Provide the (X, Y) coordinate of the cell's center where the given text is located.  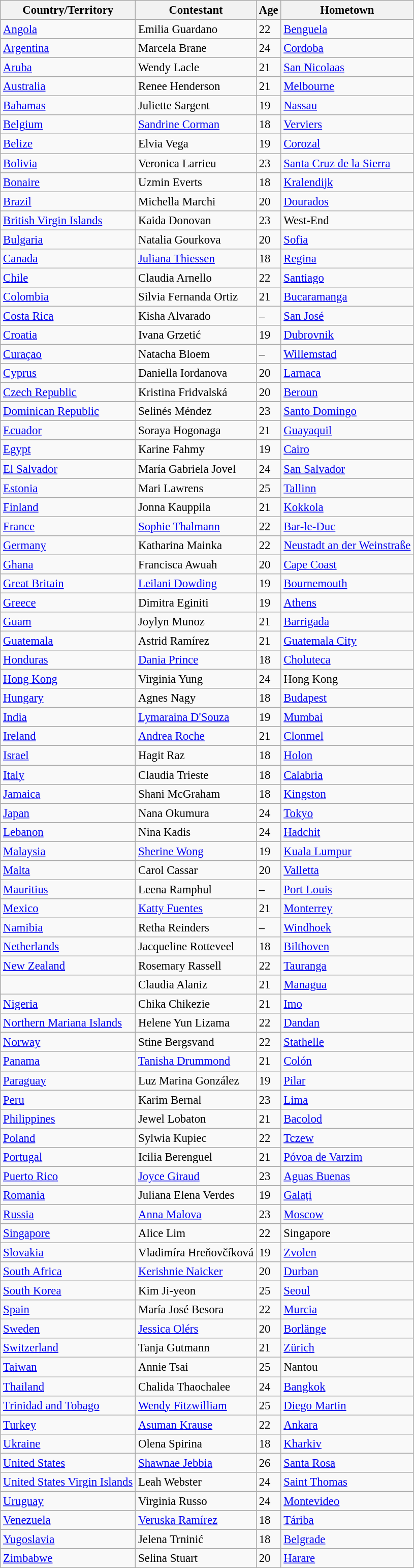
Belize (68, 144)
Zimbabwe (68, 1558)
Diego Martin (347, 1405)
Dubrovnik (347, 335)
Póvoa de Varzim (347, 1157)
Uzmin Everts (196, 182)
Durban (347, 1272)
Dominican Republic (68, 411)
Clonmel (347, 737)
Shawnae Jebbia (196, 1463)
Stine Bergsvand (196, 1042)
United States (68, 1463)
Turkey (68, 1425)
Bacolod (347, 1119)
Holon (347, 756)
Costa Rica (68, 316)
Tauranga (347, 966)
Veronica Larrieu (196, 163)
Slovakia (68, 1253)
Kharkiv (347, 1443)
Aguas Buenas (347, 1176)
Colón (347, 1062)
Chika Chikezie (196, 1004)
Nana Okumura (196, 813)
Annie Tsai (196, 1367)
Nina Kadis (196, 832)
Contestant (196, 10)
María José Besora (196, 1310)
Spain (68, 1310)
Cairo (347, 450)
Thailand (68, 1386)
Kingston (347, 794)
Santo Domingo (347, 411)
Tczew (347, 1138)
Cyprus (68, 373)
Bucaramanga (347, 297)
Juliana Thiessen (196, 259)
Curaçao (68, 354)
Dania Prince (196, 660)
San Nicolaas (347, 68)
Greece (68, 602)
Sweden (68, 1329)
Katharina Mainka (196, 546)
United States Virgin Islands (68, 1482)
Guatemala (68, 641)
Jonna Kauppila (196, 507)
Ghana (68, 564)
Sherine Wong (196, 851)
Jewel Lobaton (196, 1119)
Czech Republic (68, 393)
Renee Henderson (196, 86)
Paraguay (68, 1080)
Lebanon (68, 832)
Natalia Gourkova (196, 239)
Larnaca (347, 373)
Guayaquil (347, 431)
Murcia (347, 1310)
Philippines (68, 1119)
Jelena Trninić (196, 1539)
Aruba (68, 68)
Juliana Elena Verdes (196, 1195)
Bahamas (68, 106)
Finland (68, 507)
Canada (68, 259)
Neustadt an der Weinstraße (347, 546)
Mari Lawrens (196, 488)
Uruguay (68, 1501)
Portugal (68, 1157)
Romania (68, 1195)
Táriba (347, 1520)
Willemstad (347, 354)
Nassau (347, 106)
Icilia Berenguel (196, 1157)
Norway (68, 1042)
Santa Rosa (347, 1463)
Valletta (347, 870)
Hometown (347, 10)
Santa Cruz de la Sierra (347, 163)
Cape Coast (347, 564)
Nantou (347, 1367)
Melbourne (347, 86)
Peru (68, 1100)
Monterrey (347, 909)
Yugoslavia (68, 1539)
Tanja Gutmann (196, 1348)
Managua (347, 985)
Stathelle (347, 1042)
Olena Spirina (196, 1443)
Rosemary Rassell (196, 966)
Jessica Olérs (196, 1329)
Karim Bernal (196, 1100)
Daniella Iordanova (196, 373)
Galați (347, 1195)
Wendy Fitzwilliam (196, 1405)
Anna Malova (196, 1214)
Sandrine Corman (196, 125)
Kokkola (347, 507)
Santiago (347, 278)
Australia (68, 86)
Country/Territory (68, 10)
El Salvador (68, 469)
Hungary (68, 698)
Angola (68, 29)
Choluteca (347, 660)
Retha Reinders (196, 927)
Carol Cassar (196, 870)
Benguela (347, 29)
Kisha Alvarado (196, 316)
Kristina Fridvalská (196, 393)
Wendy Lacle (196, 68)
Michella Marchi (196, 201)
Karine Fahmy (196, 450)
British Virgin Islands (68, 220)
Germany (68, 546)
Juliette Sargent (196, 106)
Joylyn Munoz (196, 622)
Sofia (347, 239)
Russia (68, 1214)
Seoul (347, 1291)
Verviers (347, 125)
Poland (68, 1138)
Ukraine (68, 1443)
France (68, 526)
Port Louis (347, 889)
Windhoek (347, 927)
Imo (347, 1004)
Ecuador (68, 431)
Harare (347, 1558)
Silvia Fernanda Ortiz (196, 297)
Ireland (68, 737)
Alice Lim (196, 1233)
Claudia Alaniz (196, 985)
Guam (68, 622)
Egypt (68, 450)
Bulgaria (68, 239)
Japan (68, 813)
Moscow (347, 1214)
Ivana Grzetić (196, 335)
Kralendijk (347, 182)
Tallinn (347, 488)
Tanisha Drummond (196, 1062)
Jamaica (68, 794)
Katty Fuentes (196, 909)
Zvolen (347, 1253)
Athens (347, 602)
Guatemala City (347, 641)
Natacha Bloem (196, 354)
María Gabriela Jovel (196, 469)
Claudia Arnello (196, 278)
Asuman Krause (196, 1425)
Dimitra Eginiti (196, 602)
Luz Marina González (196, 1080)
Calabria (347, 775)
Switzerland (68, 1348)
Bournemouth (347, 584)
Puerto Rico (68, 1176)
Francisca Awuah (196, 564)
Argentina (68, 48)
Agnes Nagy (196, 698)
Malaysia (68, 851)
Budapest (347, 698)
Netherlands (68, 947)
Chile (68, 278)
Pilar (347, 1080)
Bangkok (347, 1386)
Honduras (68, 660)
Leena Ramphul (196, 889)
Trinidad and Tobago (68, 1405)
Astrid Ramírez (196, 641)
Montevideo (347, 1501)
Selinés Méndez (196, 411)
Leah Webster (196, 1482)
Mumbai (347, 717)
Leilani Dowding (196, 584)
Estonia (68, 488)
Emilia Guardano (196, 29)
India (68, 717)
Saint Thomas (347, 1482)
Jacqueline Rotteveel (196, 947)
Sophie Thalmann (196, 526)
Beroun (347, 393)
San Salvador (347, 469)
Andrea Roche (196, 737)
Lima (347, 1100)
Bilthoven (347, 947)
Claudia Trieste (196, 775)
Virginia Russo (196, 1501)
Kuala Lumpur (347, 851)
Shani McGraham (196, 794)
Sylwia Kupiec (196, 1138)
Marcela Brane (196, 48)
Borlänge (347, 1329)
Chalida Thaochalee (196, 1386)
Venezuela (68, 1520)
Joyce Giraud (196, 1176)
Mauritius (68, 889)
Italy (68, 775)
Ankara (347, 1425)
Israel (68, 756)
South Korea (68, 1291)
Barrigada (347, 622)
Northern Mariana Islands (68, 1023)
Great Britain (68, 584)
Soraya Hogonaga (196, 431)
Belgrade (347, 1539)
Tokyo (347, 813)
Vladimíra Hreňovčíková (196, 1253)
Kim Ji-yeon (196, 1291)
Bonaire (68, 182)
Nigeria (68, 1004)
26 (268, 1463)
Malta (68, 870)
Croatia (68, 335)
South Africa (68, 1272)
Corozal (347, 144)
Panama (68, 1062)
Selina Stuart (196, 1558)
Namibia (68, 927)
Belgium (68, 125)
San José (347, 316)
Cordoba (347, 48)
Lymaraina D'Souza (196, 717)
Age (268, 10)
Kerishnie Naicker (196, 1272)
Hadchit (347, 832)
Bar-le-Duc (347, 526)
Dourados (347, 201)
Elvia Vega (196, 144)
Hagit Raz (196, 756)
Kaida Donovan (196, 220)
Mexico (68, 909)
Taiwan (68, 1367)
Veruska Ramírez (196, 1520)
West-End (347, 220)
Helene Yun Lizama (196, 1023)
Bolivia (68, 163)
Regina (347, 259)
Brazil (68, 201)
Colombia (68, 297)
New Zealand (68, 966)
Dandan (347, 1023)
Zürich (347, 1348)
Virginia Yung (196, 679)
